Detect which cell encompasses the target text, then output its [X, Y] center coordinate. 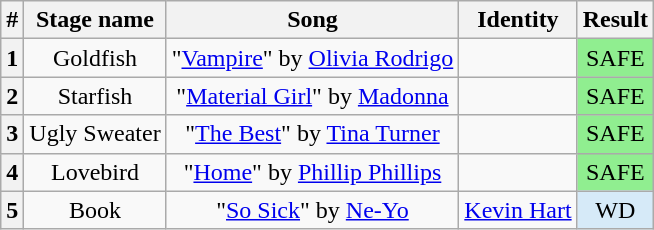
Song [312, 20]
Ugly Sweater [95, 134]
5 [12, 210]
Starfish [95, 96]
"So Sick" by Ne-Yo [312, 210]
Identity [518, 20]
Book [95, 210]
"The Best" by Tina Turner [312, 134]
1 [12, 58]
WD [615, 210]
Lovebird [95, 172]
"Vampire" by Olivia Rodrigo [312, 58]
# [12, 20]
2 [12, 96]
Goldfish [95, 58]
Stage name [95, 20]
Result [615, 20]
4 [12, 172]
3 [12, 134]
"Material Girl" by Madonna [312, 96]
"Home" by Phillip Phillips [312, 172]
Kevin Hart [518, 210]
